From the cell containing the given text, extract its center point as [x, y] coordinate. 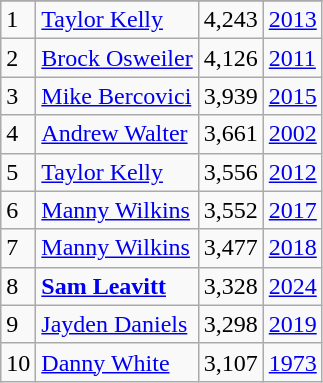
3,661 [230, 134]
2015 [292, 96]
2018 [292, 248]
4,126 [230, 58]
4 [18, 134]
3,328 [230, 286]
3,107 [230, 362]
2024 [292, 286]
3,939 [230, 96]
2002 [292, 134]
3,556 [230, 172]
3,477 [230, 248]
1 [18, 20]
8 [18, 286]
Brock Osweiler [117, 58]
1973 [292, 362]
7 [18, 248]
Andrew Walter [117, 134]
3,298 [230, 324]
2013 [292, 20]
Jayden Daniels [117, 324]
5 [18, 172]
6 [18, 210]
Mike Bercovici [117, 96]
2019 [292, 324]
2011 [292, 58]
Sam Leavitt [117, 286]
2012 [292, 172]
2 [18, 58]
Danny White [117, 362]
2017 [292, 210]
4,243 [230, 20]
3,552 [230, 210]
9 [18, 324]
10 [18, 362]
3 [18, 96]
